From the cell containing the given text, extract its center point as [X, Y] coordinate. 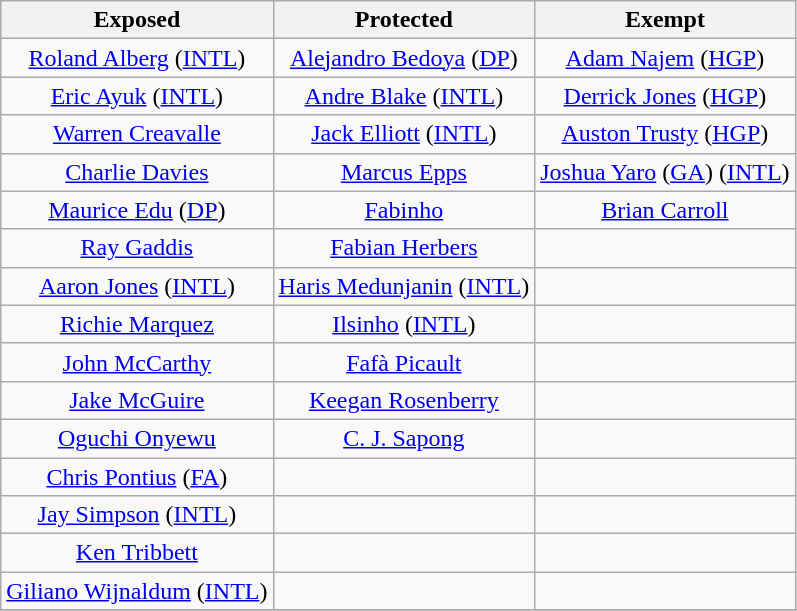
Charlie Davies [137, 172]
Protected [404, 20]
Joshua Yaro (GA) (INTL) [665, 172]
Jake McGuire [137, 400]
Aaron Jones (INTL) [137, 286]
Maurice Edu (DP) [137, 210]
Chris Pontius (FA) [137, 477]
Jack Elliott (INTL) [404, 134]
Brian Carroll [665, 210]
Derrick Jones (HGP) [665, 96]
Jay Simpson (INTL) [137, 515]
C. J. Sapong [404, 438]
Exposed [137, 20]
Haris Medunjanin (INTL) [404, 286]
Keegan Rosenberry [404, 400]
Richie Marquez [137, 324]
Ilsinho (INTL) [404, 324]
Auston Trusty (HGP) [665, 134]
Fabian Herbers [404, 248]
Ray Gaddis [137, 248]
Roland Alberg (INTL) [137, 58]
Adam Najem (HGP) [665, 58]
Exempt [665, 20]
Giliano Wijnaldum (INTL) [137, 591]
Marcus Epps [404, 172]
Fabinho [404, 210]
Ken Tribbett [137, 553]
Fafà Picault [404, 362]
John McCarthy [137, 362]
Warren Creavalle [137, 134]
Andre Blake (INTL) [404, 96]
Eric Ayuk (INTL) [137, 96]
Alejandro Bedoya (DP) [404, 58]
Oguchi Onyewu [137, 438]
